Find where the given text appears and provide that cell's center as [x, y] coordinate. 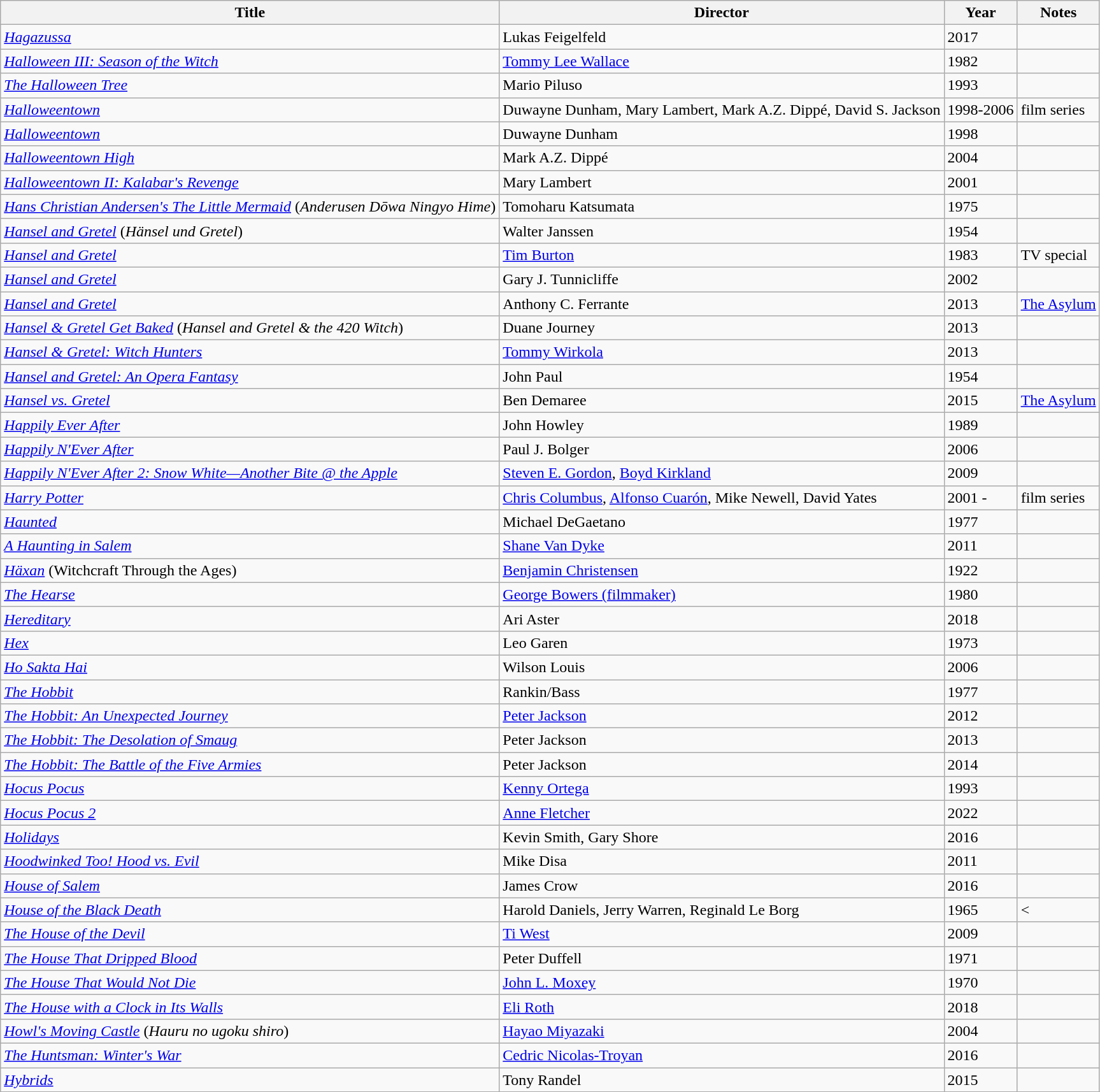
1975 [981, 206]
Rankin/Bass [722, 691]
Leo Garen [722, 643]
Shane Van Dyke [722, 546]
Ti West [722, 934]
John Paul [722, 377]
The House with a Clock in Its Walls [250, 1007]
Eli Roth [722, 1007]
Hansel vs. Gretel [250, 401]
James Crow [722, 886]
1982 [981, 61]
John Howley [722, 425]
1998 [981, 134]
Ari Aster [722, 619]
Hocus Pocus [250, 789]
Kenny Ortega [722, 789]
Hybrids [250, 1080]
Hans Christian Andersen's The Little Mermaid (Anderusen Dōwa Ningyo Hime) [250, 206]
2017 [981, 37]
Happily N'Ever After 2: Snow White—Another Bite @ the Apple [250, 473]
Tommy Wirkola [722, 352]
Tony Randel [722, 1080]
Tommy Lee Wallace [722, 61]
The Hearse [250, 594]
1970 [981, 982]
1973 [981, 643]
Mario Piluso [722, 85]
The Hobbit [250, 691]
Michael DeGaetano [722, 522]
Hagazussa [250, 37]
Halloweentown High [250, 158]
The House of the Devil [250, 934]
Häxan (Witchcraft Through the Ages) [250, 570]
Mary Lambert [722, 182]
Anthony C. Ferrante [722, 304]
Duane Journey [722, 328]
Hansel and Gretel: An Opera Fantasy [250, 377]
Ho Sakta Hai [250, 667]
Walter Janssen [722, 231]
Hayao Miyazaki [722, 1031]
2001 - [981, 498]
The Halloween Tree [250, 85]
The Hobbit: The Desolation of Smaug [250, 740]
Tim Burton [722, 255]
Kevin Smith, Gary Shore [722, 837]
Benjamin Christensen [722, 570]
The Huntsman: Winter's War [250, 1055]
Happily N'Ever After [250, 449]
The House That Would Not Die [250, 982]
Haunted [250, 522]
John L. Moxey [722, 982]
1965 [981, 910]
George Bowers (filmmaker) [722, 594]
Hereditary [250, 619]
House of the Black Death [250, 910]
A Haunting in Salem [250, 546]
Halloweentown II: Kalabar's Revenge [250, 182]
Duwayne Dunham [722, 134]
Notes [1059, 13]
Paul J. Bolger [722, 449]
Chris Columbus, Alfonso Cuarón, Mike Newell, David Yates [722, 498]
Howl's Moving Castle (Hauru no ugoku shiro) [250, 1031]
2001 [981, 182]
The Hobbit: The Battle of the Five Armies [250, 765]
1980 [981, 594]
Duwayne Dunham, Mary Lambert, Mark A.Z. Dippé, David S. Jackson [722, 110]
1998-2006 [981, 110]
The Hobbit: An Unexpected Journey [250, 716]
2012 [981, 716]
Hansel & Gretel: Witch Hunters [250, 352]
Peter Duffell [722, 958]
Tomoharu Katsumata [722, 206]
Halloween III: Season of the Witch [250, 61]
Director [722, 13]
Hansel & Gretel Get Baked (Hansel and Gretel & the 420 Witch) [250, 328]
1971 [981, 958]
Wilson Louis [722, 667]
Title [250, 13]
1983 [981, 255]
1922 [981, 570]
2014 [981, 765]
Harold Daniels, Jerry Warren, Reginald Le Borg [722, 910]
Harry Potter [250, 498]
Happily Ever After [250, 425]
Lukas Feigelfeld [722, 37]
2002 [981, 279]
Gary J. Tunnicliffe [722, 279]
House of Salem [250, 886]
Anne Fletcher [722, 813]
2022 [981, 813]
Hex [250, 643]
TV special [1059, 255]
Mark A.Z. Dippé [722, 158]
Ben Demaree [722, 401]
Year [981, 13]
< [1059, 910]
Holidays [250, 837]
Mike Disa [722, 861]
Hoodwinked Too! Hood vs. Evil [250, 861]
Steven E. Gordon, Boyd Kirkland [722, 473]
1989 [981, 425]
Hocus Pocus 2 [250, 813]
Cedric Nicolas-Troyan [722, 1055]
The House That Dripped Blood [250, 958]
Hansel and Gretel (Hänsel und Gretel) [250, 231]
